For the text-containing cell, return its midpoint in [x, y] coordinate format. 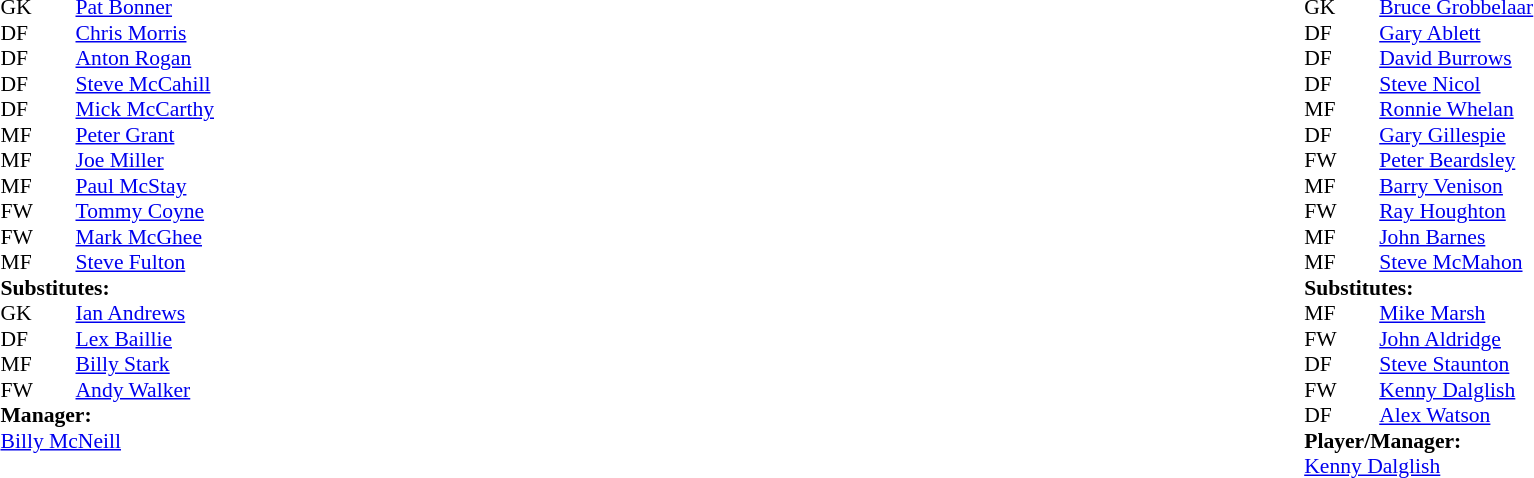
Kenny Dalglish [1456, 390]
Gary Ablett [1456, 33]
Steve Nicol [1456, 84]
Billy McNeill [106, 441]
Ian Andrews [145, 313]
Manager: [106, 415]
Steve McCahill [145, 84]
Paul McStay [145, 186]
Alex Watson [1456, 415]
Peter Grant [145, 135]
David Burrows [1456, 59]
Tommy Coyne [145, 211]
Barry Venison [1456, 186]
Anton Rogan [145, 59]
Billy Stark [145, 365]
Lex Baillie [145, 339]
Gary Gillespie [1456, 135]
Andy Walker [145, 390]
Player/Manager: [1418, 441]
Ronnie Whelan [1456, 109]
John Aldridge [1456, 339]
Ray Houghton [1456, 211]
Chris Morris [145, 33]
Joe Miller [145, 161]
Mike Marsh [1456, 313]
GK [19, 313]
Steve Staunton [1456, 365]
Peter Beardsley [1456, 161]
Mark McGhee [145, 237]
Mick McCarthy [145, 109]
Steve Fulton [145, 263]
Steve McMahon [1456, 263]
John Barnes [1456, 237]
